Search for the cell housing the specified text and yield its [x, y] center coordinate. 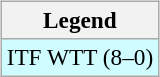
ITF WTT (8–0) [80, 57]
Legend [80, 20]
